Pinpoint the cell where the given text exists, returning its [x, y] midpoint coordinate. 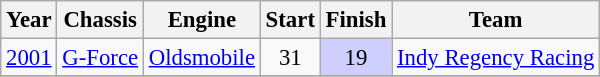
Finish [356, 20]
G-Force [100, 58]
Chassis [100, 20]
31 [290, 58]
Oldsmobile [202, 58]
Start [290, 20]
2001 [29, 58]
Indy Regency Racing [496, 58]
Team [496, 20]
Year [29, 20]
Engine [202, 20]
19 [356, 58]
